Scan for the cell matching the given text and deliver its [X, Y] coordinate at center. 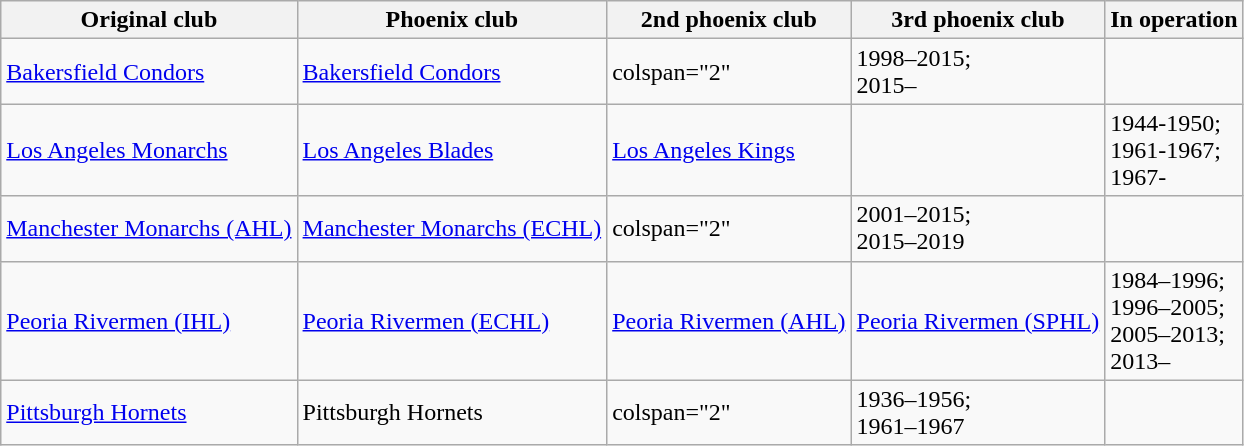
Los Angeles Kings [729, 150]
Peoria Rivermen (ECHL) [452, 320]
Peoria Rivermen (SPHL) [978, 320]
Original club [149, 20]
Peoria Rivermen (IHL) [149, 320]
Manchester Monarchs (AHL) [149, 228]
Peoria Rivermen (AHL) [729, 320]
1936–1956; 1961–1967 [978, 412]
Los Angeles Monarchs [149, 150]
2nd phoenix club [729, 20]
2001–2015; 2015–2019 [978, 228]
Manchester Monarchs (ECHL) [452, 228]
1998–2015; 2015– [978, 72]
In operation [1174, 20]
Phoenix club [452, 20]
Los Angeles Blades [452, 150]
1944-1950; 1961-1967; 1967- [1174, 150]
3rd phoenix club [978, 20]
1984–1996; 1996–2005; 2005–2013; 2013– [1174, 320]
